Pinpoint the cell where the given text exists, returning its [X, Y] midpoint coordinate. 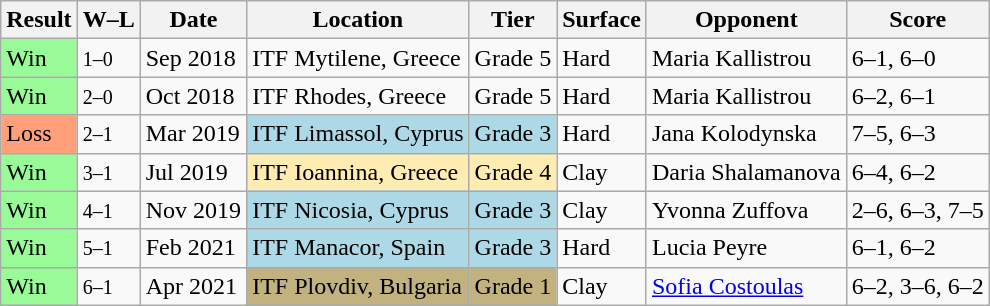
Date [193, 20]
Loss [39, 134]
6–2, 3–6, 6–2 [918, 286]
Result [39, 20]
Location [358, 20]
Tier [513, 20]
Yvonna Zuffova [746, 210]
ITF Manacor, Spain [358, 248]
Daria Shalamanova [746, 172]
2–0 [108, 96]
6–1 [108, 286]
5–1 [108, 248]
Sep 2018 [193, 58]
2–6, 6–3, 7–5 [918, 210]
ITF Nicosia, Cyprus [358, 210]
Jana Kolodynska [746, 134]
ITF Rhodes, Greece [358, 96]
Apr 2021 [193, 286]
6–1, 6–2 [918, 248]
Grade 4 [513, 172]
ITF Plovdiv, Bulgaria [358, 286]
Nov 2019 [193, 210]
6–1, 6–0 [918, 58]
Opponent [746, 20]
6–2, 6–1 [918, 96]
6–4, 6–2 [918, 172]
Oct 2018 [193, 96]
7–5, 6–3 [918, 134]
2–1 [108, 134]
ITF Mytilene, Greece [358, 58]
3–1 [108, 172]
1–0 [108, 58]
ITF Ioannina, Greece [358, 172]
Mar 2019 [193, 134]
W–L [108, 20]
Grade 1 [513, 286]
Lucia Peyre [746, 248]
4–1 [108, 210]
Surface [602, 20]
Feb 2021 [193, 248]
Score [918, 20]
Jul 2019 [193, 172]
ITF Limassol, Cyprus [358, 134]
Sofia Costoulas [746, 286]
